Determine the [x, y] coordinate at the center of the cell enclosing the given text.  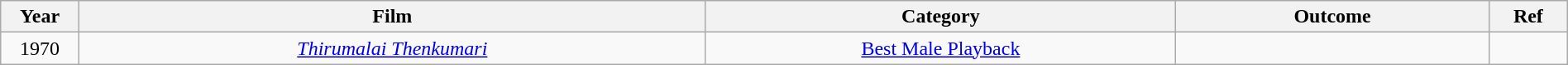
Ref [1528, 17]
Category [940, 17]
Thirumalai Thenkumari [392, 48]
Year [40, 17]
1970 [40, 48]
Film [392, 17]
Outcome [1333, 17]
Best Male Playback [940, 48]
